For the text-containing cell, return its midpoint in [x, y] coordinate format. 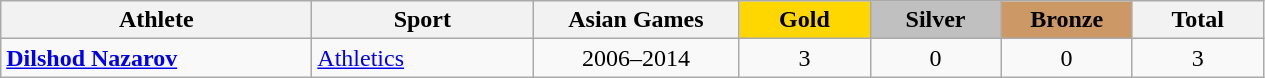
Sport [422, 20]
Athletics [422, 58]
2006–2014 [636, 58]
Total [1198, 20]
Silver [936, 20]
Dilshod Nazarov [156, 58]
Gold [804, 20]
Bronze [1066, 20]
Athlete [156, 20]
Asian Games [636, 20]
